Extract the (x, y) coordinate from the center of the cell holding the provided text.  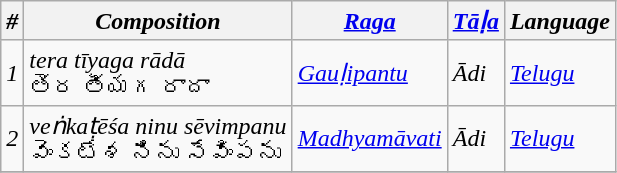
veṅkaṭēśa ninu sēvimpanuవెంకటేశ నిను సేవింపను (158, 138)
Madhyamāvati (370, 138)
Tāḷa (476, 21)
tera tīyaga rādā తెర తీయగ రాదా (158, 72)
Raga (370, 21)
1 (12, 72)
Composition (158, 21)
Language (560, 21)
2 (12, 138)
# (12, 21)
Gauḷipantu (370, 72)
